Output the [X, Y] coordinate of the center of the cell containing the given text.  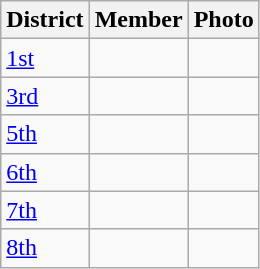
6th [45, 172]
1st [45, 58]
7th [45, 210]
Member [138, 20]
District [45, 20]
5th [45, 134]
8th [45, 248]
3rd [45, 96]
Photo [224, 20]
